From the cell containing the given text, extract its center point as (x, y) coordinate. 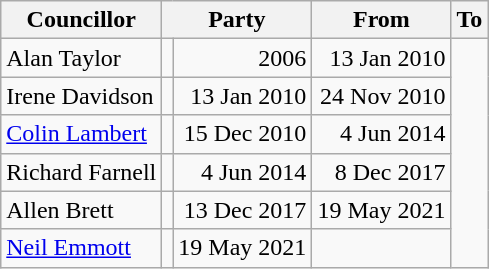
Alan Taylor (82, 58)
Party (237, 20)
15 Dec 2010 (242, 134)
Neil Emmott (82, 248)
Irene Davidson (82, 96)
24 Nov 2010 (382, 96)
Colin Lambert (82, 134)
Councillor (82, 20)
13 Dec 2017 (242, 210)
To (470, 20)
2006 (242, 58)
From (382, 20)
Allen Brett (82, 210)
Richard Farnell (82, 172)
8 Dec 2017 (382, 172)
